Capture the cell that displays the provided text and extract its (X, Y) central coordinate. 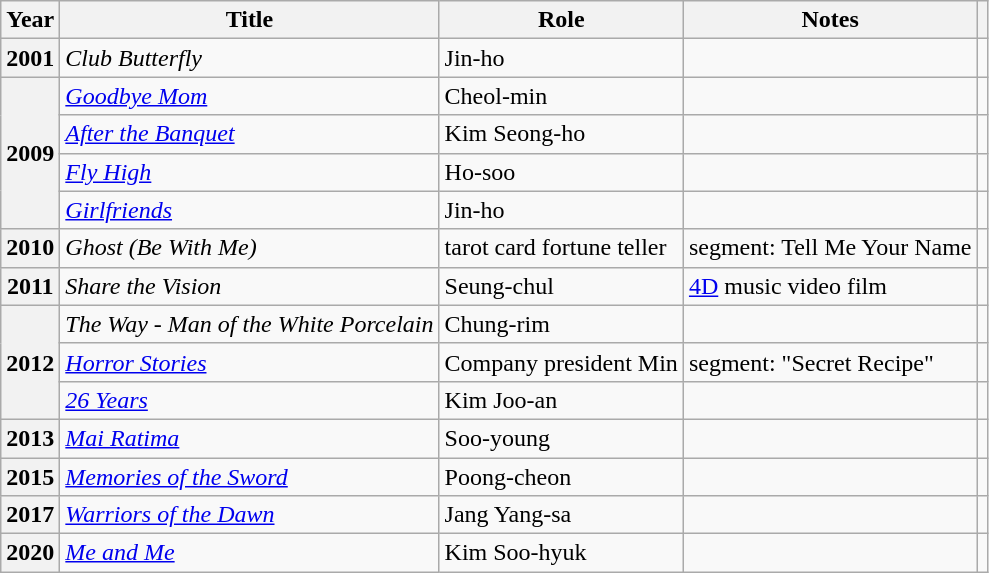
Seung-chul (561, 286)
Chung-rim (561, 324)
2013 (30, 438)
Horror Stories (250, 362)
Share the Vision (250, 286)
Me and Me (250, 553)
2020 (30, 553)
Role (561, 20)
Ho-soo (561, 172)
tarot card fortune teller (561, 248)
Kim Soo-hyuk (561, 553)
Goodbye Mom (250, 96)
2001 (30, 58)
Kim Seong-ho (561, 134)
2017 (30, 515)
segment: Tell Me Your Name (830, 248)
4D music video film (830, 286)
Memories of the Sword (250, 477)
2009 (30, 153)
segment: "Secret Recipe" (830, 362)
Poong-cheon (561, 477)
Mai Ratima (250, 438)
Ghost (Be With Me) (250, 248)
Club Butterfly (250, 58)
The Way - Man of the White Porcelain (250, 324)
Fly High (250, 172)
Company president Min (561, 362)
Kim Joo-an (561, 400)
Soo-young (561, 438)
2015 (30, 477)
Title (250, 20)
Year (30, 20)
After the Banquet (250, 134)
Jang Yang-sa (561, 515)
Girlfriends (250, 210)
Warriors of the Dawn (250, 515)
2011 (30, 286)
26 Years (250, 400)
2010 (30, 248)
Cheol-min (561, 96)
Notes (830, 20)
2012 (30, 362)
